Provide the (X, Y) coordinate of the cell's center where the given text is located.  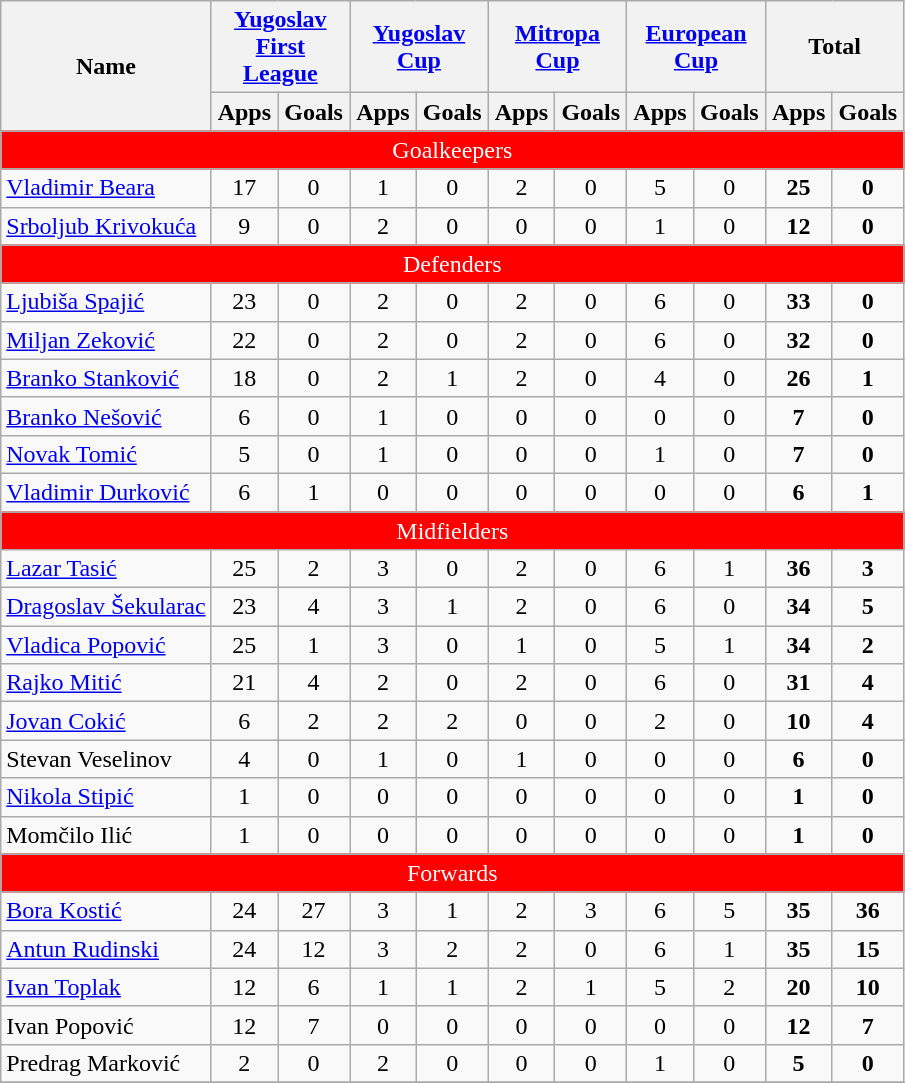
Ljubiša Spajić (106, 302)
Jovan Cokić (106, 721)
Lazar Tasić (106, 569)
Momčilo Ilić (106, 835)
27 (314, 911)
Defenders (452, 264)
9 (244, 226)
21 (244, 683)
Mitropa Cup (558, 47)
31 (798, 683)
Predrag Marković (106, 1063)
Dragoslav Šekularac (106, 607)
European Cup (696, 47)
Branko Stanković (106, 378)
26 (798, 378)
Antun Rudinski (106, 949)
15 (868, 949)
Vladimir Durković (106, 492)
Vladimir Beara (106, 188)
Vladica Popović (106, 645)
Name (106, 66)
18 (244, 378)
Srboljub Krivokuća (106, 226)
Midfielders (452, 531)
22 (244, 340)
Miljan Zeković (106, 340)
32 (798, 340)
20 (798, 987)
33 (798, 302)
Ivan Popović (106, 1025)
Goalkeepers (452, 150)
Yugoslav First League (280, 47)
Bora Kostić (106, 911)
Rajko Mitić (106, 683)
Forwards (452, 873)
Novak Tomić (106, 454)
Ivan Toplak (106, 987)
Nikola Stipić (106, 797)
Total (834, 47)
Yugoslav Cup (420, 47)
Stevan Veselinov (106, 759)
Branko Nešović (106, 416)
17 (244, 188)
